Find where the given text appears and provide that cell's center as [x, y] coordinate. 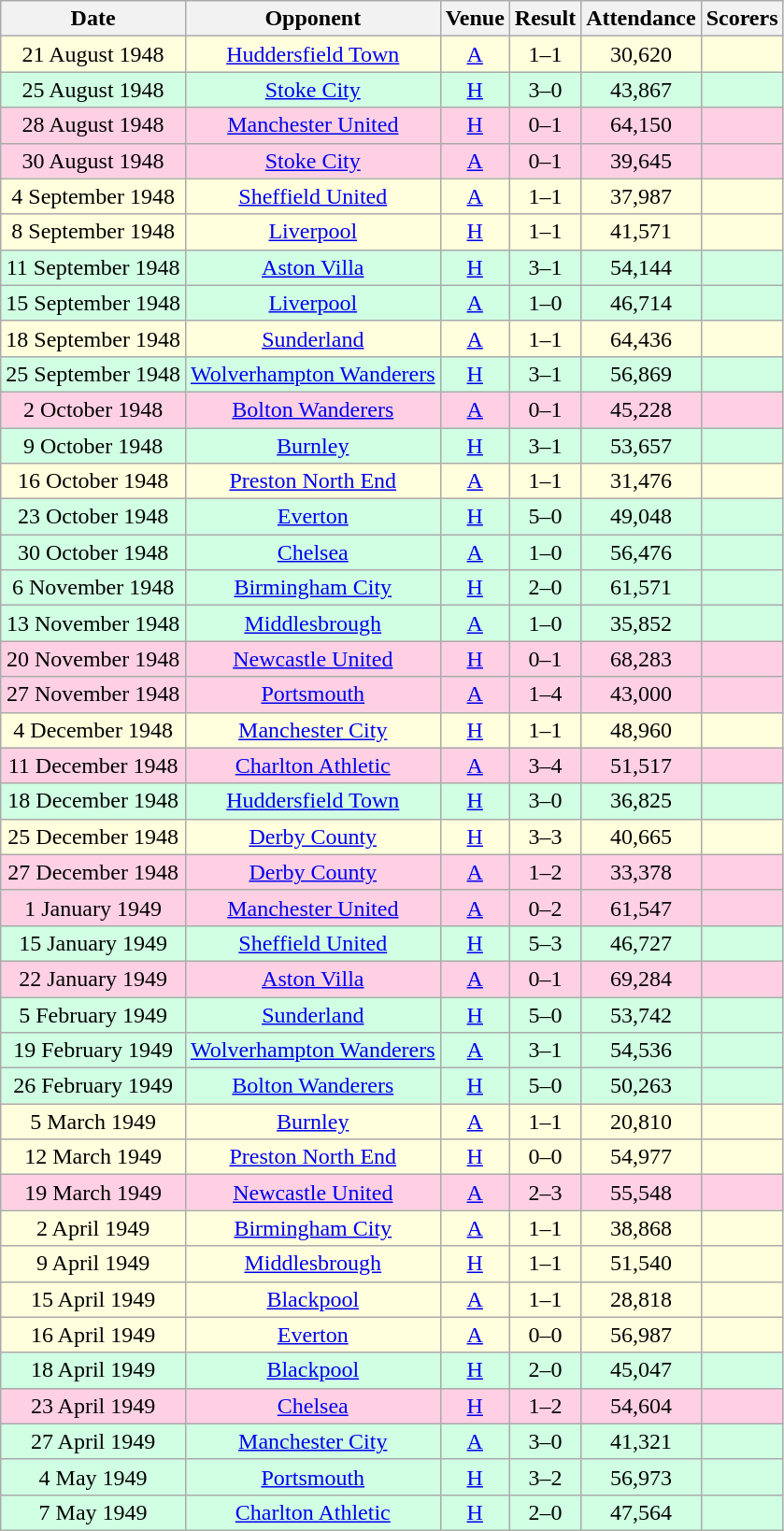
13 November 1948 [93, 623]
51,540 [641, 1264]
20 November 1948 [93, 659]
1 January 1949 [93, 908]
53,657 [641, 446]
54,536 [641, 1051]
23 April 1949 [93, 1406]
31,476 [641, 481]
39,645 [641, 161]
56,869 [641, 374]
8 September 1948 [93, 232]
54,604 [641, 1406]
12 March 1949 [93, 1157]
19 March 1949 [93, 1193]
56,987 [641, 1335]
45,228 [641, 409]
46,727 [641, 943]
50,263 [641, 1086]
4 May 1949 [93, 1477]
18 April 1949 [93, 1370]
45,047 [641, 1370]
22 January 1949 [93, 979]
49,048 [641, 517]
53,742 [641, 1014]
9 October 1948 [93, 446]
Result [545, 19]
61,547 [641, 908]
23 October 1948 [93, 517]
37,987 [641, 196]
3–4 [545, 765]
6 November 1948 [93, 588]
Scorers [742, 19]
Date [93, 19]
16 October 1948 [93, 481]
48,960 [641, 730]
2 April 1949 [93, 1228]
9 April 1949 [93, 1264]
54,977 [641, 1157]
18 September 1948 [93, 338]
5 March 1949 [93, 1122]
18 December 1948 [93, 801]
27 April 1949 [93, 1441]
30,620 [641, 54]
27 November 1948 [93, 694]
28 August 1948 [93, 125]
5 February 1949 [93, 1014]
64,150 [641, 125]
56,476 [641, 552]
2–3 [545, 1193]
43,000 [641, 694]
19 February 1949 [93, 1051]
15 September 1948 [93, 303]
41,321 [641, 1441]
Attendance [641, 19]
61,571 [641, 588]
11 December 1948 [93, 765]
30 October 1948 [93, 552]
25 December 1948 [93, 837]
68,283 [641, 659]
27 December 1948 [93, 872]
47,564 [641, 1512]
Venue [475, 19]
28,818 [641, 1299]
2 October 1948 [93, 409]
55,548 [641, 1193]
46,714 [641, 303]
Opponent [312, 19]
11 September 1948 [93, 267]
3–3 [545, 837]
54,144 [641, 267]
15 January 1949 [93, 943]
25 August 1948 [93, 90]
3–2 [545, 1477]
21 August 1948 [93, 54]
64,436 [641, 338]
1–4 [545, 694]
0–2 [545, 908]
38,868 [641, 1228]
4 September 1948 [93, 196]
30 August 1948 [93, 161]
56,973 [641, 1477]
15 April 1949 [93, 1299]
7 May 1949 [93, 1512]
36,825 [641, 801]
43,867 [641, 90]
41,571 [641, 232]
51,517 [641, 765]
69,284 [641, 979]
20,810 [641, 1122]
33,378 [641, 872]
26 February 1949 [93, 1086]
40,665 [641, 837]
16 April 1949 [93, 1335]
35,852 [641, 623]
5–3 [545, 943]
4 December 1948 [93, 730]
25 September 1948 [93, 374]
